From the cell containing the given text, extract its center point as [x, y] coordinate. 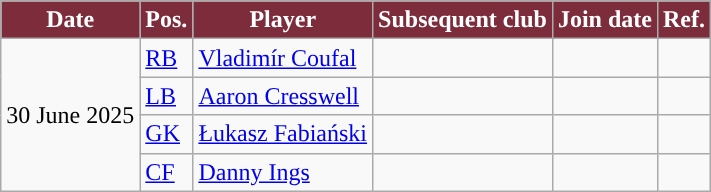
Join date [604, 20]
GK [166, 134]
Ref. [684, 20]
Vladimír Coufal [283, 58]
RB [166, 58]
Pos. [166, 20]
Danny Ings [283, 172]
30 June 2025 [70, 115]
LB [166, 96]
Łukasz Fabiański [283, 134]
CF [166, 172]
Aaron Cresswell [283, 96]
Player [283, 20]
Subsequent club [463, 20]
Date [70, 20]
